Locate the cell with the specified text and output its [x, y] center coordinate. 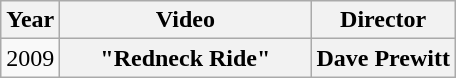
"Redneck Ride" [186, 58]
Director [384, 20]
Dave Prewitt [384, 58]
Year [30, 20]
Video [186, 20]
2009 [30, 58]
